Capture the cell that displays the provided text and extract its (X, Y) central coordinate. 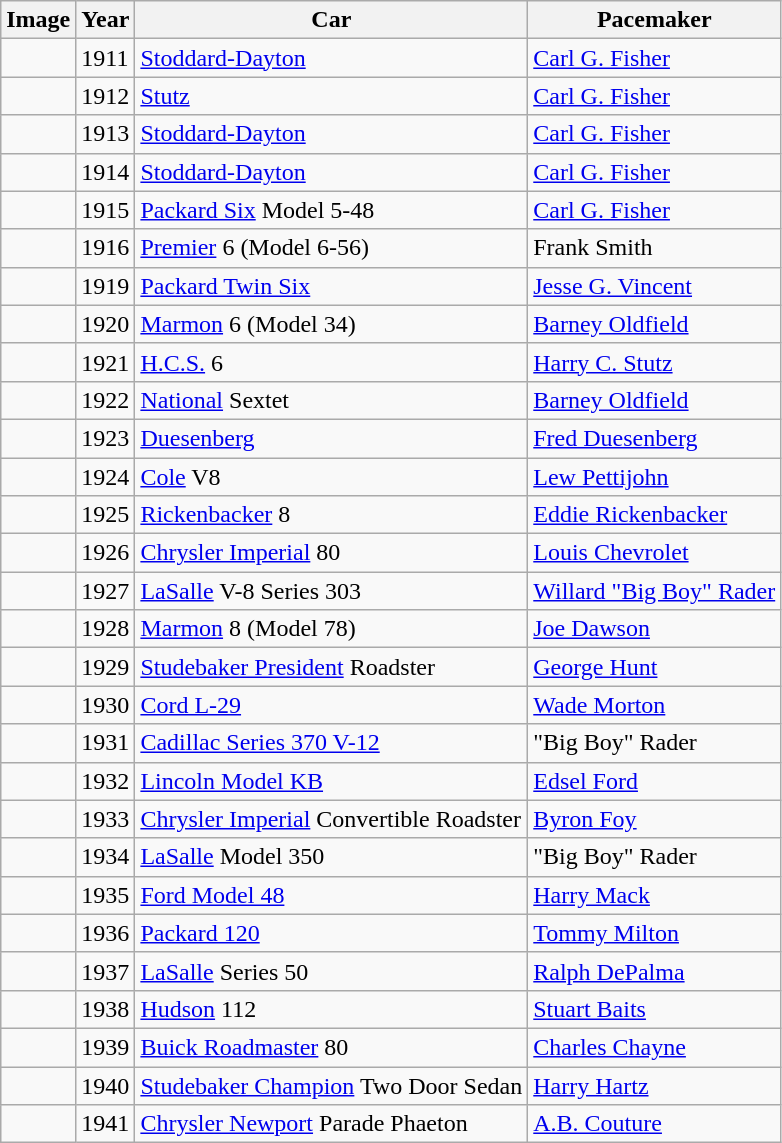
LaSalle Model 350 (332, 857)
1939 (106, 1047)
1921 (106, 362)
Jesse G. Vincent (654, 286)
1920 (106, 324)
Studebaker Champion Two Door Sedan (332, 1085)
1923 (106, 438)
1925 (106, 515)
Studebaker President Roadster (332, 667)
1930 (106, 705)
Harry Hartz (654, 1085)
Eddie Rickenbacker (654, 515)
Stuart Baits (654, 1009)
Fred Duesenberg (654, 438)
Ford Model 48 (332, 895)
Ralph DePalma (654, 971)
Lew Pettijohn (654, 477)
Tommy Milton (654, 933)
Louis Chevrolet (654, 553)
1919 (106, 286)
1937 (106, 971)
Car (332, 20)
Premier 6 (Model 6-56) (332, 248)
1922 (106, 400)
1926 (106, 553)
Year (106, 20)
1915 (106, 210)
Image (38, 20)
1924 (106, 477)
1916 (106, 248)
Wade Morton (654, 705)
Edsel Ford (654, 781)
Harry C. Stutz (654, 362)
1914 (106, 172)
1932 (106, 781)
Frank Smith (654, 248)
Cole V8 (332, 477)
Joe Dawson (654, 629)
1938 (106, 1009)
Harry Mack (654, 895)
Chrysler Newport Parade Phaeton (332, 1124)
1933 (106, 819)
Buick Roadmaster 80 (332, 1047)
1913 (106, 134)
Packard 120 (332, 933)
LaSalle Series 50 (332, 971)
1940 (106, 1085)
Lincoln Model KB (332, 781)
Cord L-29 (332, 705)
Cadillac Series 370 V-12 (332, 743)
1934 (106, 857)
National Sextet (332, 400)
Duesenberg (332, 438)
Marmon 8 (Model 78) (332, 629)
Rickenbacker 8 (332, 515)
1941 (106, 1124)
Packard Twin Six (332, 286)
Marmon 6 (Model 34) (332, 324)
Willard "Big Boy" Rader (654, 591)
Chrysler Imperial 80 (332, 553)
Stutz (332, 96)
1935 (106, 895)
George Hunt (654, 667)
H.C.S. 6 (332, 362)
A.B. Couture (654, 1124)
1928 (106, 629)
Byron Foy (654, 819)
Charles Chayne (654, 1047)
Packard Six Model 5-48 (332, 210)
1929 (106, 667)
Pacemaker (654, 20)
1927 (106, 591)
Chrysler Imperial Convertible Roadster (332, 819)
Hudson 112 (332, 1009)
1936 (106, 933)
1931 (106, 743)
1912 (106, 96)
1911 (106, 58)
LaSalle V-8 Series 303 (332, 591)
